Detect which cell encompasses the target text, then output its (x, y) center coordinate. 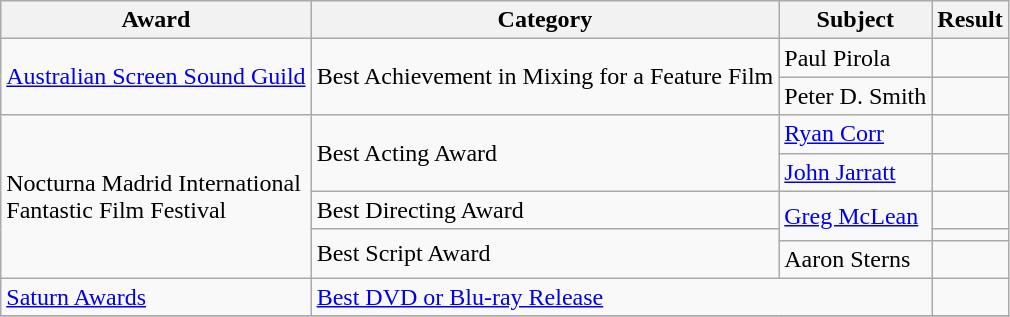
Best Achievement in Mixing for a Feature Film (545, 77)
Best Acting Award (545, 153)
Paul Pirola (856, 58)
Best Script Award (545, 254)
Best DVD or Blu-ray Release (622, 297)
Saturn Awards (156, 297)
Ryan Corr (856, 134)
Greg McLean (856, 216)
Result (970, 20)
Award (156, 20)
Subject (856, 20)
Category (545, 20)
Aaron Sterns (856, 259)
Nocturna Madrid InternationalFantastic Film Festival (156, 196)
Australian Screen Sound Guild (156, 77)
John Jarratt (856, 172)
Peter D. Smith (856, 96)
Best Directing Award (545, 210)
